Find where the given text appears and provide that cell's center as [x, y] coordinate. 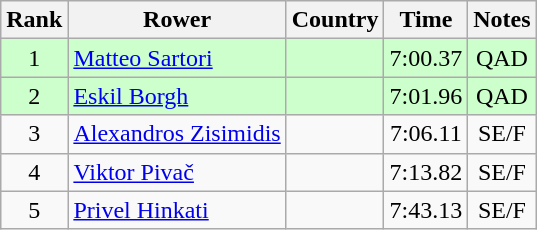
4 [34, 172]
7:13.82 [426, 172]
Matteo Sartori [177, 58]
1 [34, 58]
7:00.37 [426, 58]
Country [335, 20]
3 [34, 134]
7:43.13 [426, 210]
Eskil Borgh [177, 96]
2 [34, 96]
Rank [34, 20]
5 [34, 210]
Time [426, 20]
7:01.96 [426, 96]
Privel Hinkati [177, 210]
7:06.11 [426, 134]
Notes [502, 20]
Rower [177, 20]
Viktor Pivač [177, 172]
Alexandros Zisimidis [177, 134]
